Scan for the cell matching the given text and deliver its [X, Y] coordinate at center. 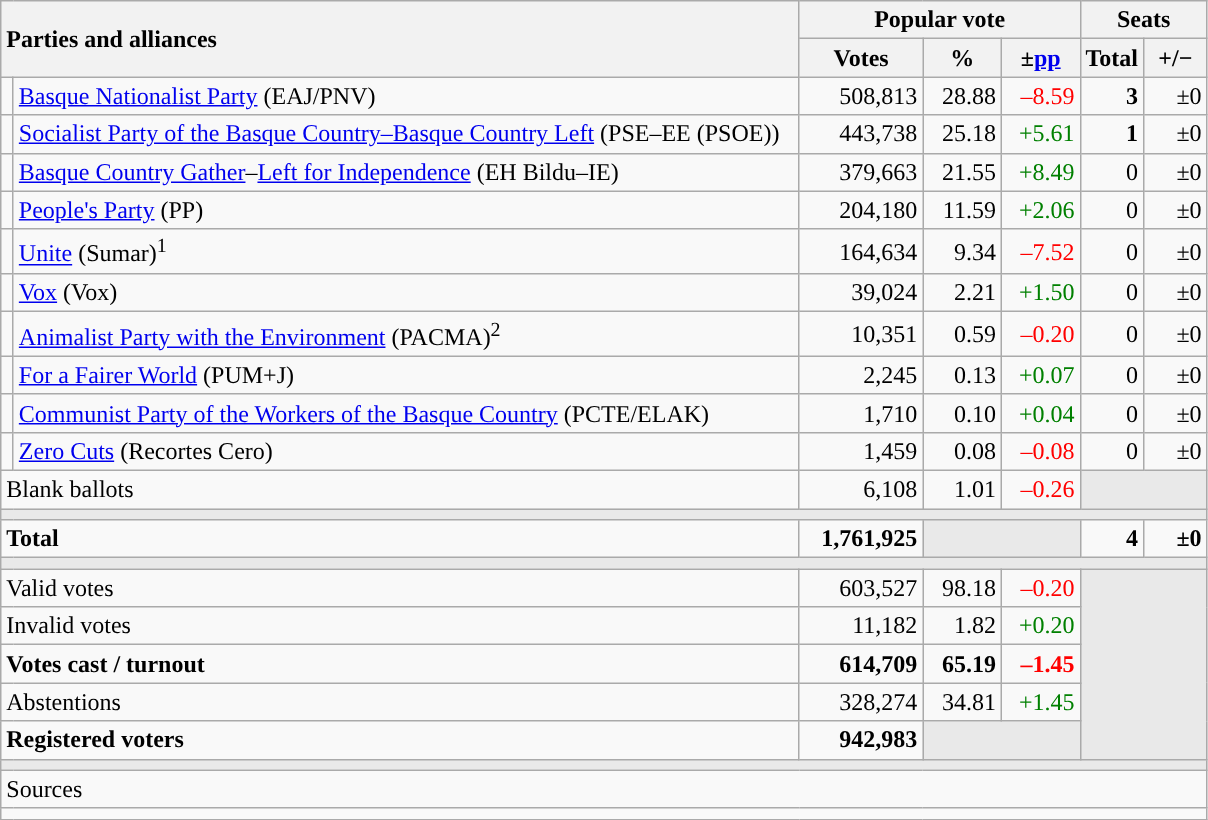
–0.08 [1040, 451]
Parties and alliances [400, 39]
21.55 [962, 172]
34.81 [962, 702]
+/− [1176, 58]
Basque Country Gather–Left for Independence (EH Bildu–IE) [406, 172]
±pp [1040, 58]
204,180 [861, 210]
0.08 [962, 451]
+8.49 [1040, 172]
3 [1112, 96]
1,761,925 [861, 539]
603,527 [861, 588]
Abstentions [400, 702]
614,709 [861, 664]
+0.07 [1040, 375]
Blank ballots [400, 489]
Votes [861, 58]
379,663 [861, 172]
–1.45 [1040, 664]
1,459 [861, 451]
–7.52 [1040, 252]
+0.20 [1040, 626]
1.82 [962, 626]
65.19 [962, 664]
28.88 [962, 96]
9.34 [962, 252]
10,351 [861, 334]
Seats [1144, 20]
508,813 [861, 96]
11,182 [861, 626]
–8.59 [1040, 96]
Unite (Sumar)1 [406, 252]
1 [1112, 134]
Valid votes [400, 588]
For a Fairer World (PUM+J) [406, 375]
39,024 [861, 293]
1,710 [861, 413]
Popular vote [940, 20]
+1.50 [1040, 293]
6,108 [861, 489]
98.18 [962, 588]
+2.06 [1040, 210]
Communist Party of the Workers of the Basque Country (PCTE/ELAK) [406, 413]
–0.26 [1040, 489]
328,274 [861, 702]
164,634 [861, 252]
11.59 [962, 210]
0.59 [962, 334]
2.21 [962, 293]
+1.45 [1040, 702]
+5.61 [1040, 134]
Zero Cuts (Recortes Cero) [406, 451]
Registered voters [400, 740]
Invalid votes [400, 626]
+0.04 [1040, 413]
Basque Nationalist Party (EAJ/PNV) [406, 96]
2,245 [861, 375]
Votes cast / turnout [400, 664]
25.18 [962, 134]
443,738 [861, 134]
Animalist Party with the Environment (PACMA)2 [406, 334]
Sources [604, 789]
0.13 [962, 375]
0.10 [962, 413]
Vox (Vox) [406, 293]
People's Party (PP) [406, 210]
% [962, 58]
4 [1112, 539]
1.01 [962, 489]
942,983 [861, 740]
Socialist Party of the Basque Country–Basque Country Left (PSE–EE (PSOE)) [406, 134]
